Determine the [x, y] coordinate at the center of the cell enclosing the given text.  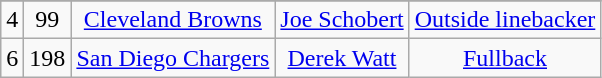
Cleveland Browns [173, 20]
San Diego Chargers [173, 58]
Joe Schobert [342, 20]
6 [12, 58]
99 [48, 20]
198 [48, 58]
Outside linebacker [505, 20]
Fullback [505, 58]
4 [12, 20]
Derek Watt [342, 58]
